Provide the [X, Y] coordinate of the cell's center where the given text is located.  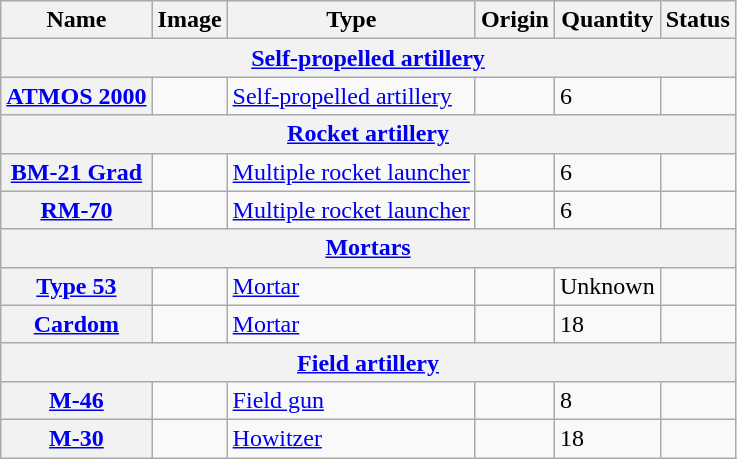
Howitzer [351, 438]
Field gun [351, 400]
Type 53 [76, 286]
RM-70 [76, 210]
Image [190, 20]
Unknown [607, 286]
Origin [514, 20]
Status [698, 20]
Rocket artillery [368, 134]
M-30 [76, 438]
Mortars [368, 248]
8 [607, 400]
Field artillery [368, 362]
Quantity [607, 20]
Name [76, 20]
BM-21 Grad [76, 172]
M-46 [76, 400]
Type [351, 20]
ATMOS 2000 [76, 96]
Cardom [76, 324]
